Find where the given text appears and provide that cell's center as (x, y) coordinate. 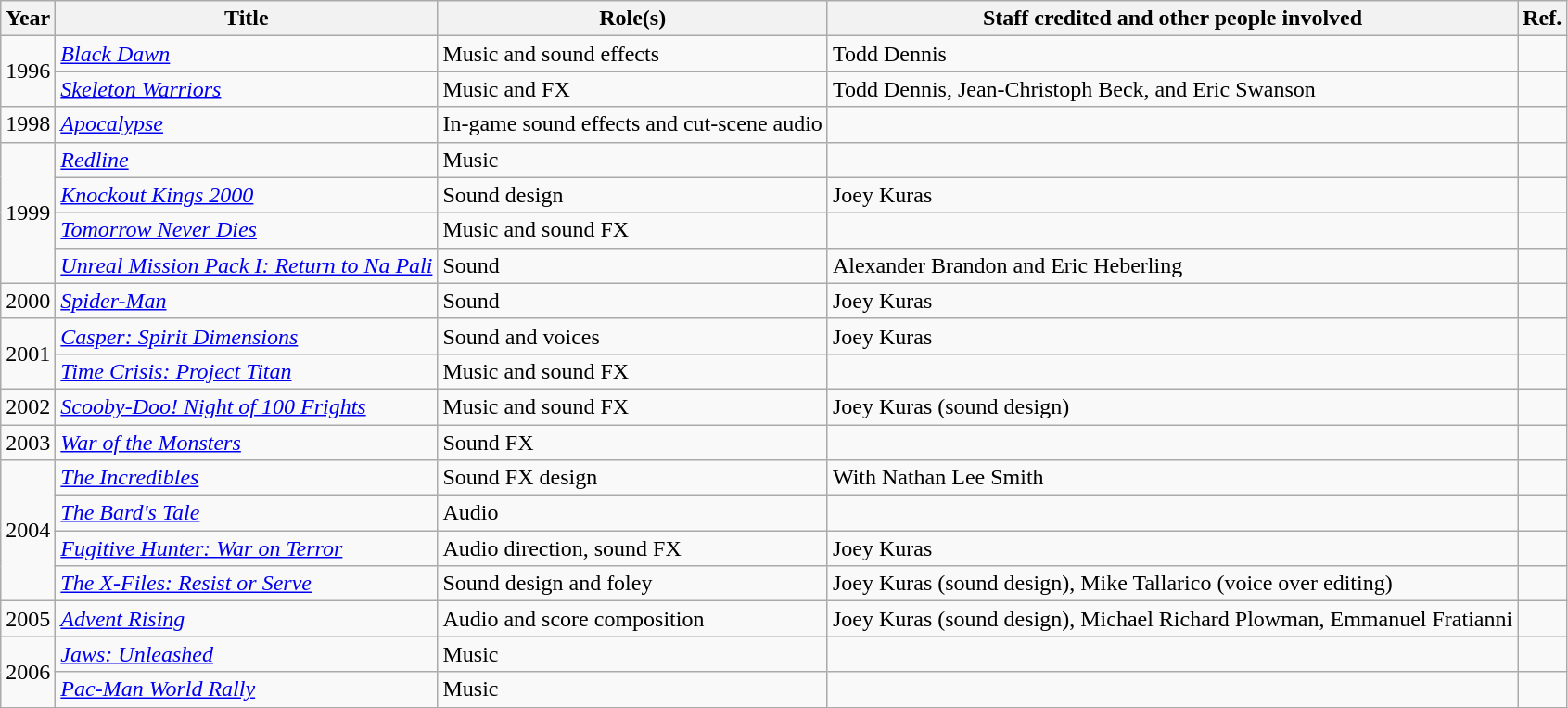
Ref. (1543, 19)
The Incredibles (247, 478)
1999 (28, 212)
Sound design (632, 195)
Title (247, 19)
Skeleton Warriors (247, 89)
Tomorrow Never Dies (247, 230)
The X-Files: Resist or Serve (247, 584)
The Bard's Tale (247, 513)
2006 (28, 672)
1998 (28, 124)
2003 (28, 443)
Sound FX design (632, 478)
War of the Monsters (247, 443)
1996 (28, 71)
Scooby-Doo! Night of 100 Frights (247, 406)
Music and sound effects (632, 54)
Audio and score composition (632, 619)
In-game sound effects and cut-scene audio (632, 124)
Fugitive Hunter: War on Terror (247, 548)
Audio direction, sound FX (632, 548)
2002 (28, 406)
2004 (28, 531)
Todd Dennis, Jean-Christoph Beck, and Eric Swanson (1172, 89)
Audio (632, 513)
Todd Dennis (1172, 54)
Staff credited and other people involved (1172, 19)
Advent Rising (247, 619)
Sound and voices (632, 336)
Unreal Mission Pack I: Return to Na Pali (247, 265)
Joey Kuras (sound design) (1172, 406)
Time Crisis: Project Titan (247, 371)
Role(s) (632, 19)
2000 (28, 301)
Casper: Spirit Dimensions (247, 336)
Music and FX (632, 89)
Knockout Kings 2000 (247, 195)
Sound design and foley (632, 584)
2001 (28, 354)
Jaws: Unleashed (247, 654)
Joey Kuras (sound design), Michael Richard Plowman, Emmanuel Fratianni (1172, 619)
Year (28, 19)
With Nathan Lee Smith (1172, 478)
Sound FX (632, 443)
Spider-Man (247, 301)
2005 (28, 619)
Redline (247, 160)
Pac-Man World Rally (247, 689)
Apocalypse (247, 124)
Joey Kuras (sound design), Mike Tallarico (voice over editing) (1172, 584)
Alexander Brandon and Eric Heberling (1172, 265)
Black Dawn (247, 54)
